Capture the cell that displays the provided text and extract its (X, Y) central coordinate. 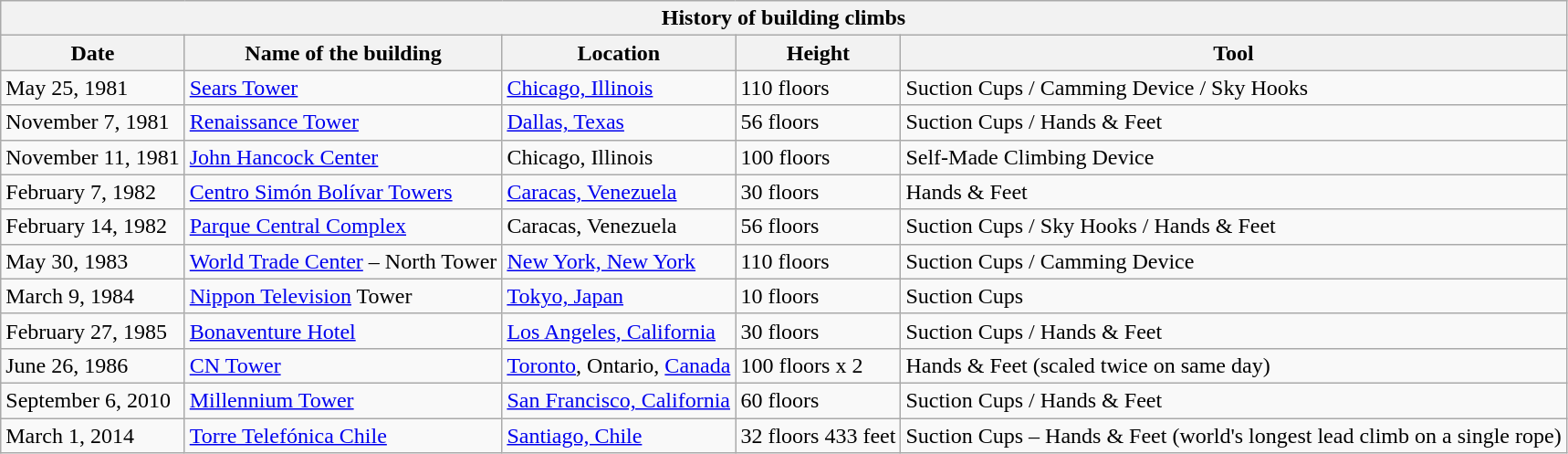
Tool (1234, 53)
September 6, 2010 (93, 400)
Date (93, 53)
Suction Cups / Camming Device / Sky Hooks (1234, 88)
Suction Cups – Hands & Feet (world's longest lead climb on a single rope) (1234, 436)
Dallas, Texas (619, 122)
May 25, 1981 (93, 88)
Santiago, Chile (619, 436)
Name of the building (343, 53)
Hands & Feet (scaled twice on same day) (1234, 365)
60 floors (818, 400)
March 1, 2014 (93, 436)
Location (619, 53)
June 26, 1986 (93, 365)
San Francisco, California (619, 400)
100 floors (818, 157)
Bonaventure Hotel (343, 331)
New York, New York (619, 261)
Suction Cups (1234, 296)
100 floors x 2 (818, 365)
Millennium Tower (343, 400)
Tokyo, Japan (619, 296)
Los Angeles, California (619, 331)
Nippon Television Tower (343, 296)
History of building climbs (783, 18)
Self-Made Climbing Device (1234, 157)
Hands & Feet (1234, 192)
CN Tower (343, 365)
May 30, 1983 (93, 261)
Parque Central Complex (343, 227)
Suction Cups / Sky Hooks / Hands & Feet (1234, 227)
November 11, 1981 (93, 157)
John Hancock Center (343, 157)
February 14, 1982 (93, 227)
November 7, 1981 (93, 122)
Torre Telefónica Chile (343, 436)
Sears Tower (343, 88)
Renaissance Tower (343, 122)
February 7, 1982 (93, 192)
February 27, 1985 (93, 331)
Toronto, Ontario, Canada (619, 365)
World Trade Center – North Tower (343, 261)
Centro Simón Bolívar Towers (343, 192)
32 floors 433 feet (818, 436)
10 floors (818, 296)
Suction Cups / Camming Device (1234, 261)
Height (818, 53)
March 9, 1984 (93, 296)
